Extract the (X, Y) coordinate from the center of the cell holding the provided text.  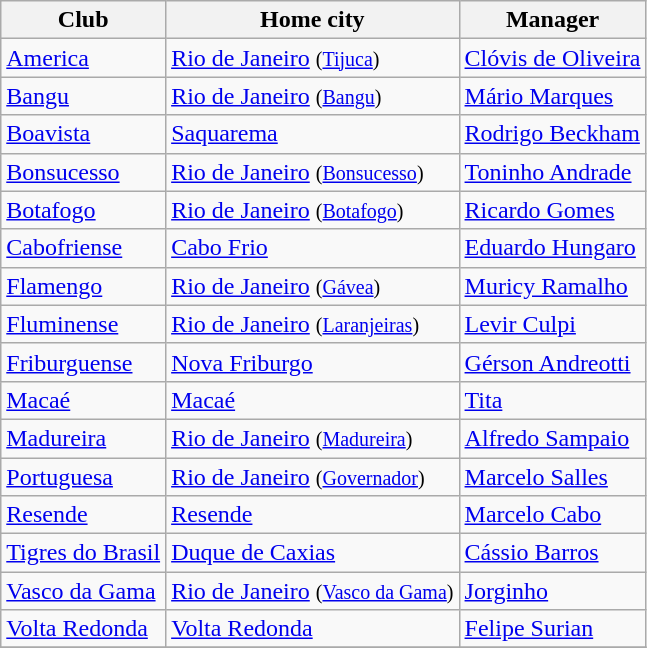
Cabofriense (84, 248)
Rio de Janeiro (Bonsucesso) (312, 172)
Rio de Janeiro (Bangu) (312, 96)
Bangu (84, 96)
Portuguesa (84, 477)
Botafogo (84, 210)
Club (84, 20)
America (84, 58)
Vasco da Gama (84, 591)
Marcelo Salles (552, 477)
Rio de Janeiro (Madureira) (312, 438)
Jorginho (552, 591)
Cabo Frio (312, 248)
Nova Friburgo (312, 362)
Rio de Janeiro (Gávea) (312, 286)
Fluminense (84, 324)
Tita (552, 400)
Tigres do Brasil (84, 553)
Manager (552, 20)
Rio de Janeiro (Vasco da Gama) (312, 591)
Flamengo (84, 286)
Toninho Andrade (552, 172)
Ricardo Gomes (552, 210)
Gérson Andreotti (552, 362)
Rio de Janeiro (Governador) (312, 477)
Cássio Barros (552, 553)
Boavista (84, 134)
Clóvis de Oliveira (552, 58)
Rio de Janeiro (Botafogo) (312, 210)
Rodrigo Beckham (552, 134)
Friburguense (84, 362)
Saquarema (312, 134)
Duque de Caxias (312, 553)
Home city (312, 20)
Rio de Janeiro (Tijuca) (312, 58)
Eduardo Hungaro (552, 248)
Felipe Surian (552, 629)
Mário Marques (552, 96)
Muricy Ramalho (552, 286)
Madureira (84, 438)
Alfredo Sampaio (552, 438)
Levir Culpi (552, 324)
Marcelo Cabo (552, 515)
Rio de Janeiro (Laranjeiras) (312, 324)
Bonsucesso (84, 172)
